From the cell containing the given text, extract its center point as (X, Y) coordinate. 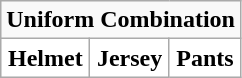
Pants (204, 58)
Helmet (46, 58)
Uniform Combination (121, 20)
Jersey (130, 58)
